Search for the cell housing the specified text and yield its (X, Y) center coordinate. 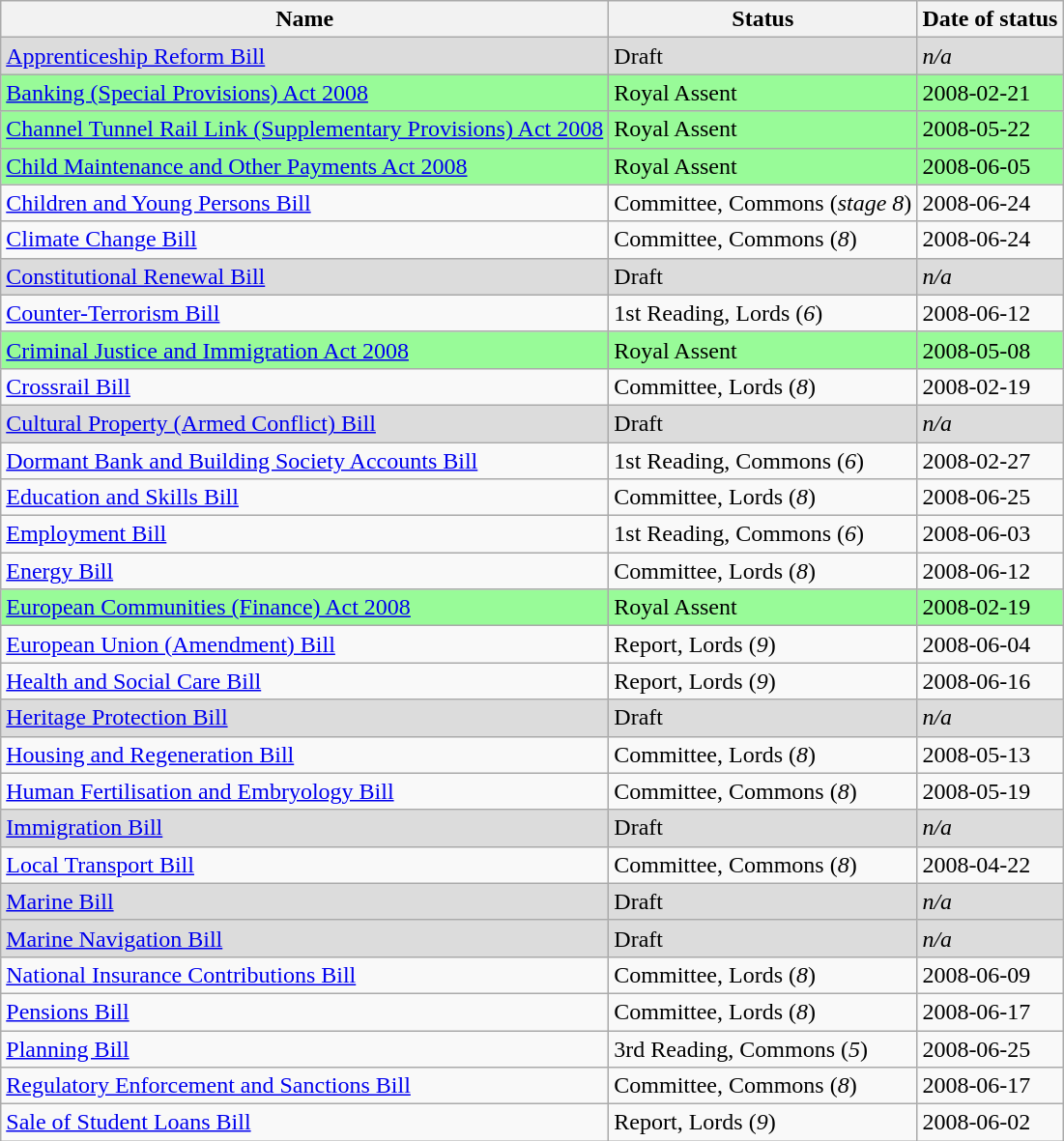
Marine Navigation Bill (305, 938)
European Communities (Finance) Act 2008 (305, 608)
Energy Bill (305, 571)
2008-05-22 (990, 129)
Climate Change Bill (305, 240)
2008-06-16 (990, 681)
Marine Bill (305, 901)
2008-06-09 (990, 975)
National Insurance Contributions Bill (305, 975)
3rd Reading, Commons (5) (763, 1048)
Crossrail Bill (305, 386)
2008-06-05 (990, 166)
Dormant Bank and Building Society Accounts Bill (305, 461)
2008-05-08 (990, 350)
European Union (Amendment) Bill (305, 644)
Health and Social Care Bill (305, 681)
Heritage Protection Bill (305, 718)
Committee, Commons (stage 8) (763, 203)
2008-02-21 (990, 93)
Employment Bill (305, 534)
Constitutional Renewal Bill (305, 276)
Education and Skills Bill (305, 498)
Counter-Terrorism Bill (305, 313)
Apprenticeship Reform Bill (305, 56)
2008-02-27 (990, 461)
Channel Tunnel Rail Link (Supplementary Provisions) Act 2008 (305, 129)
Local Transport Bill (305, 865)
2008-06-03 (990, 534)
2008-06-04 (990, 644)
Children and Young Persons Bill (305, 203)
Name (305, 19)
Sale of Student Loans Bill (305, 1123)
1st Reading, Lords (6) (763, 313)
Immigration Bill (305, 828)
2008-04-22 (990, 865)
Child Maintenance and Other Payments Act 2008 (305, 166)
2008-05-19 (990, 791)
Pensions Bill (305, 1012)
2008-05-13 (990, 755)
Banking (Special Provisions) Act 2008 (305, 93)
Criminal Justice and Immigration Act 2008 (305, 350)
Planning Bill (305, 1048)
2008-06-02 (990, 1123)
Human Fertilisation and Embryology Bill (305, 791)
Cultural Property (Armed Conflict) Bill (305, 423)
Status (763, 19)
Housing and Regeneration Bill (305, 755)
Date of status (990, 19)
Regulatory Enforcement and Sanctions Bill (305, 1086)
